Capture the cell that displays the provided text and extract its [x, y] central coordinate. 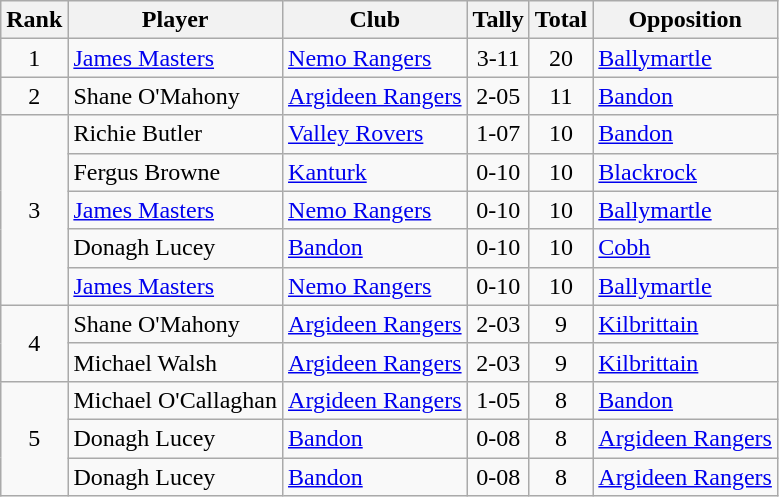
Richie Butler [176, 134]
11 [561, 96]
20 [561, 58]
1-07 [498, 134]
3-11 [498, 58]
Fergus Browne [176, 172]
4 [34, 343]
Michael Walsh [176, 362]
Cobh [686, 248]
1 [34, 58]
Player [176, 20]
1-05 [498, 400]
Valley Rovers [376, 134]
Opposition [686, 20]
Rank [34, 20]
Club [376, 20]
Total [561, 20]
2-05 [498, 96]
Michael O'Callaghan [176, 400]
Tally [498, 20]
5 [34, 438]
Kanturk [376, 172]
3 [34, 210]
Blackrock [686, 172]
2 [34, 96]
